Locate the cell with the specified text and output its (X, Y) center coordinate. 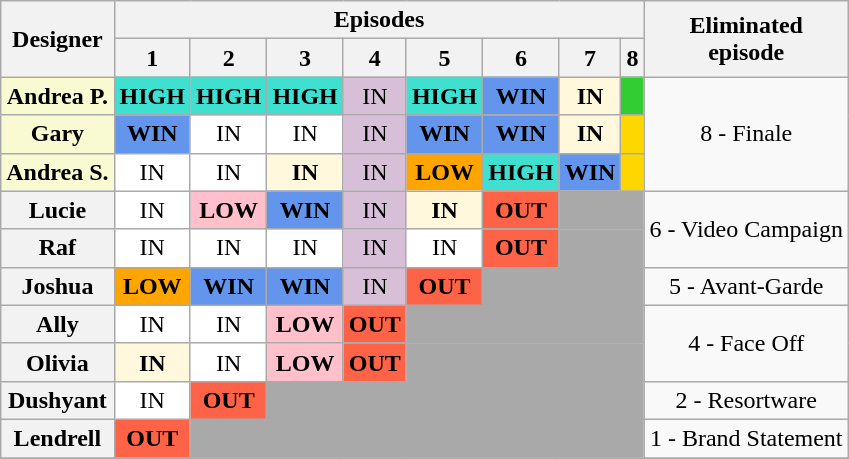
Episodes (379, 20)
Eliminated episode (746, 39)
6 - Video Campaign (746, 229)
Olivia (58, 362)
5 - Avant-Garde (746, 286)
Andrea P. (58, 96)
2 - Resortware (746, 400)
Dushyant (58, 400)
Lucie (58, 210)
5 (444, 58)
1 (152, 58)
8 (632, 58)
Ally (58, 324)
Joshua (58, 286)
7 (590, 58)
3 (305, 58)
6 (521, 58)
Gary (58, 134)
Designer (58, 39)
8 - Finale (746, 134)
2 (228, 58)
4 (374, 58)
Raf (58, 248)
Andrea S. (58, 172)
1 - Brand Statement (746, 438)
4 - Face Off (746, 343)
Lendrell (58, 438)
